For the text-containing cell, return its midpoint in (x, y) coordinate format. 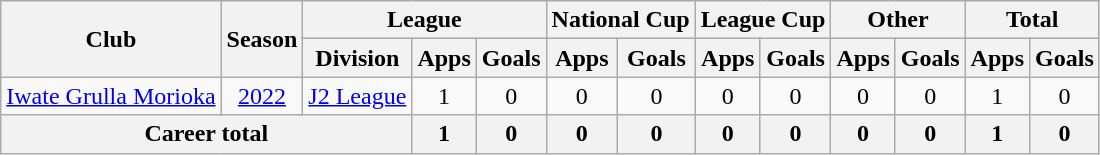
J2 League (358, 96)
Other (898, 20)
Division (358, 58)
Total (1032, 20)
National Cup (620, 20)
Season (262, 39)
League Cup (763, 20)
2022 (262, 96)
Iwate Grulla Morioka (111, 96)
Club (111, 39)
League (424, 20)
Career total (206, 134)
